Detect which cell encompasses the target text, then output its [X, Y] center coordinate. 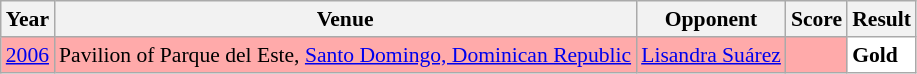
Lisandra Suárez [711, 55]
Gold [882, 55]
Opponent [711, 19]
Venue [345, 19]
2006 [28, 55]
Score [816, 19]
Year [28, 19]
Result [882, 19]
Pavilion of Parque del Este, Santo Domingo, Dominican Republic [345, 55]
